Scan for the cell matching the given text and deliver its (X, Y) coordinate at center. 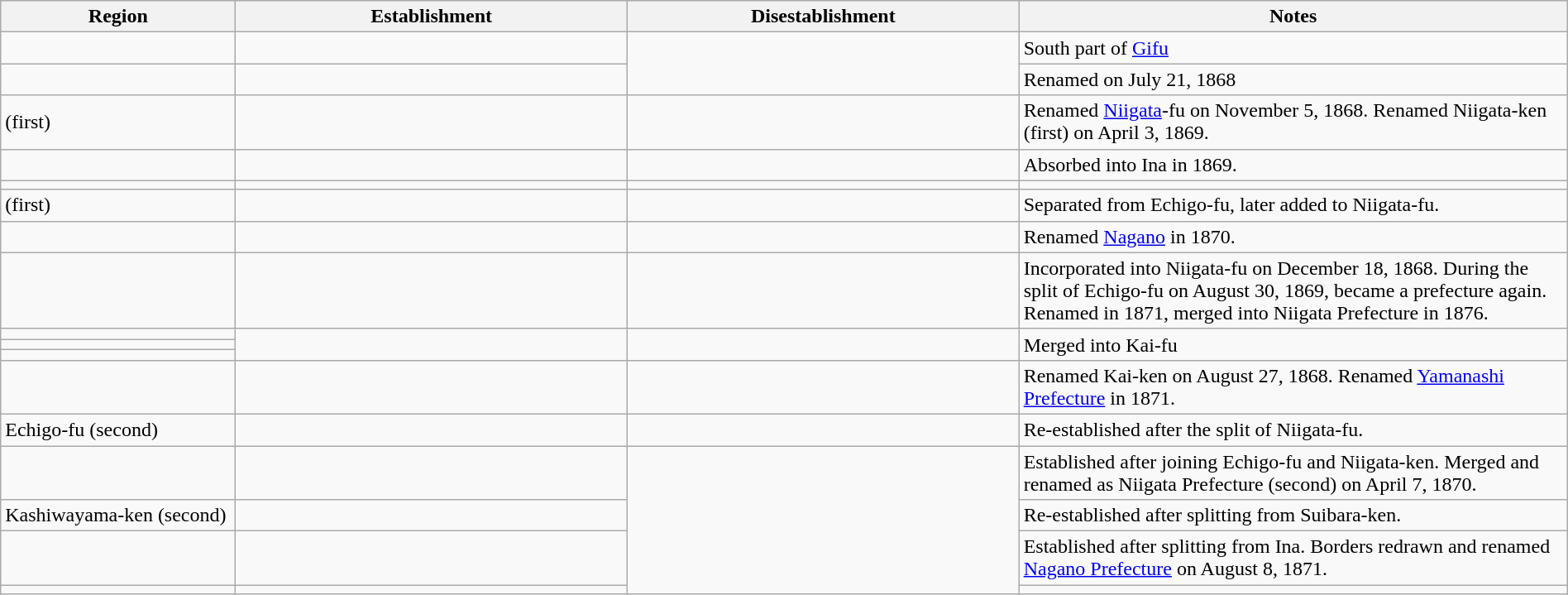
Renamed Nagano in 1870. (1293, 237)
South part of Gifu (1293, 48)
Establishment (432, 17)
Re-established after splitting from Suibara-ken. (1293, 516)
Established after splitting from Ina. Borders redrawn and renamed Nagano Prefecture on August 8, 1871. (1293, 558)
Re-established after the split of Niigata-fu. (1293, 429)
Kashiwayama-ken (second) (118, 516)
Separated from Echigo-fu, later added to Niigata-fu. (1293, 205)
Disestablishment (824, 17)
Notes (1293, 17)
Merged into Kai-fu (1293, 344)
Absorbed into Ina in 1869. (1293, 165)
Renamed on July 21, 1868 (1293, 79)
Renamed Niigata-fu on November 5, 1868. Renamed Niigata-ken (first) on April 3, 1869. (1293, 122)
Established after joining Echigo-fu and Niigata-ken. Merged and renamed as Niigata Prefecture (second) on April 7, 1870. (1293, 472)
Echigo-fu (second) (118, 429)
Renamed Kai-ken on August 27, 1868. Renamed Yamanashi Prefecture in 1871. (1293, 387)
Region (118, 17)
